Search for the cell housing the specified text and yield its [X, Y] center coordinate. 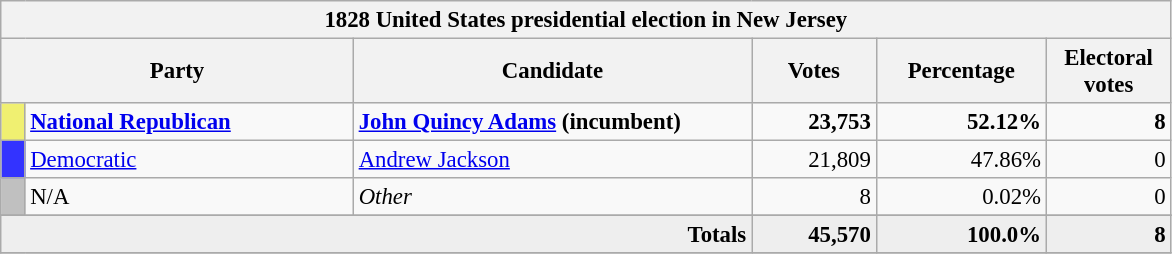
Andrew Jackson [552, 160]
47.86% [961, 160]
45,570 [814, 235]
Electoral votes [1108, 72]
23,753 [814, 122]
52.12% [961, 122]
Percentage [961, 72]
1828 United States presidential election in New Jersey [586, 20]
N/A [189, 197]
21,809 [814, 160]
Other [552, 197]
Candidate [552, 72]
Democratic [189, 160]
Party [178, 72]
0.02% [961, 197]
National Republican [189, 122]
John Quincy Adams (incumbent) [552, 122]
Totals [376, 235]
100.0% [961, 235]
Votes [814, 72]
